Capture the cell that displays the provided text and extract its [X, Y] central coordinate. 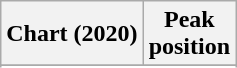
Chart (2020) [72, 34]
Peakposition [189, 34]
